Find where the given text appears and provide that cell's center as (x, y) coordinate. 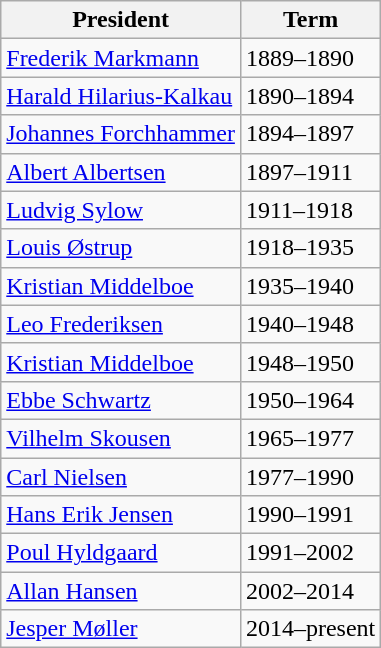
Frederik Markmann (121, 58)
Harald Hilarius-Kalkau (121, 96)
Vilhelm Skousen (121, 438)
1897–1911 (310, 172)
1965–1977 (310, 438)
2002–2014 (310, 591)
1911–1918 (310, 210)
1889–1890 (310, 58)
1991–2002 (310, 553)
Poul Hyldgaard (121, 553)
Louis Østrup (121, 248)
Carl Nielsen (121, 477)
1990–1991 (310, 515)
President (121, 20)
1977–1990 (310, 477)
1935–1940 (310, 286)
Jesper Møller (121, 629)
Ebbe Schwartz (121, 400)
Albert Albertsen (121, 172)
Term (310, 20)
Ludvig Sylow (121, 210)
1918–1935 (310, 248)
2014–present (310, 629)
Allan Hansen (121, 591)
1894–1897 (310, 134)
1950–1964 (310, 400)
1940–1948 (310, 324)
1890–1894 (310, 96)
Leo Frederiksen (121, 324)
1948–1950 (310, 362)
Hans Erik Jensen (121, 515)
Johannes Forchhammer (121, 134)
